Pinpoint the cell where the given text exists, returning its (x, y) midpoint coordinate. 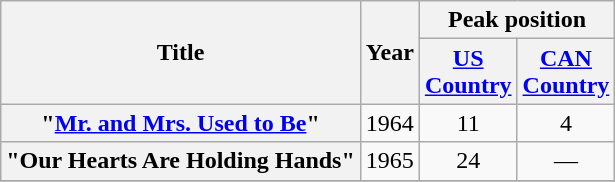
— (566, 161)
24 (468, 161)
Title (181, 52)
1965 (390, 161)
USCountry (468, 72)
CANCountry (566, 72)
4 (566, 123)
"Mr. and Mrs. Used to Be" (181, 123)
1964 (390, 123)
Peak position (516, 20)
11 (468, 123)
"Our Hearts Are Holding Hands" (181, 161)
Year (390, 52)
